Pinpoint the cell where the given text exists, returning its [x, y] midpoint coordinate. 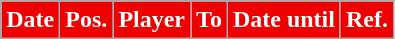
Date until [284, 20]
Ref. [366, 20]
Player [152, 20]
Pos. [86, 20]
Date [30, 20]
To [210, 20]
